Identify which cell holds the provided text, then report its [x, y] central coordinate. 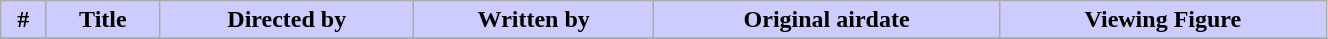
Written by [533, 20]
Original airdate [826, 20]
Directed by [286, 20]
Viewing Figure [1162, 20]
Title [103, 20]
# [24, 20]
